Output the (x, y) coordinate of the center of the cell containing the given text.  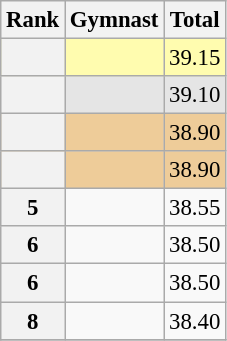
5 (33, 208)
Gymnast (114, 20)
38.55 (195, 208)
Total (195, 20)
8 (33, 321)
39.15 (195, 58)
38.40 (195, 321)
39.10 (195, 95)
Rank (33, 20)
